Pinpoint the cell where the given text exists, returning its [x, y] midpoint coordinate. 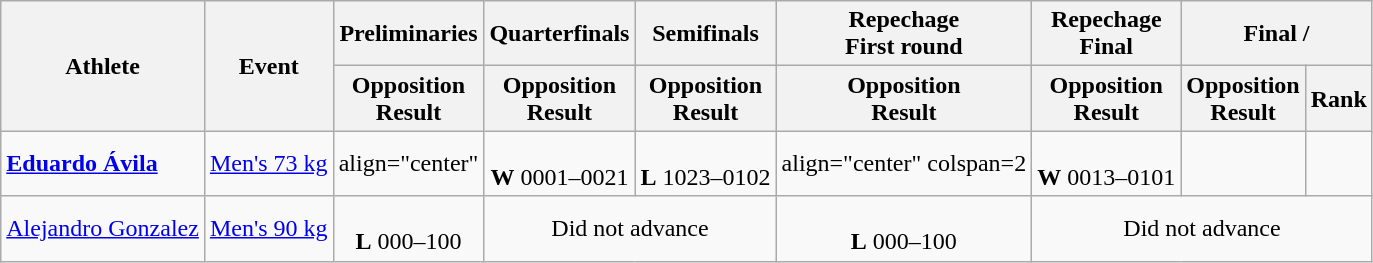
Men's 90 kg [268, 228]
Semifinals [706, 34]
W 0001–0021 [560, 164]
Athlete [103, 66]
RepechageFirst round [904, 34]
align="center" colspan=2 [904, 164]
L 1023–0102 [706, 164]
Final / [1277, 34]
Quarterfinals [560, 34]
W 0013–0101 [1106, 164]
Preliminaries [408, 34]
RepechageFinal [1106, 34]
Alejandro Gonzalez [103, 228]
Rank [1338, 98]
Event [268, 66]
Men's 73 kg [268, 164]
Eduardo Ávila [103, 164]
align="center" [408, 164]
